Locate the cell with the specified text and output its (x, y) center coordinate. 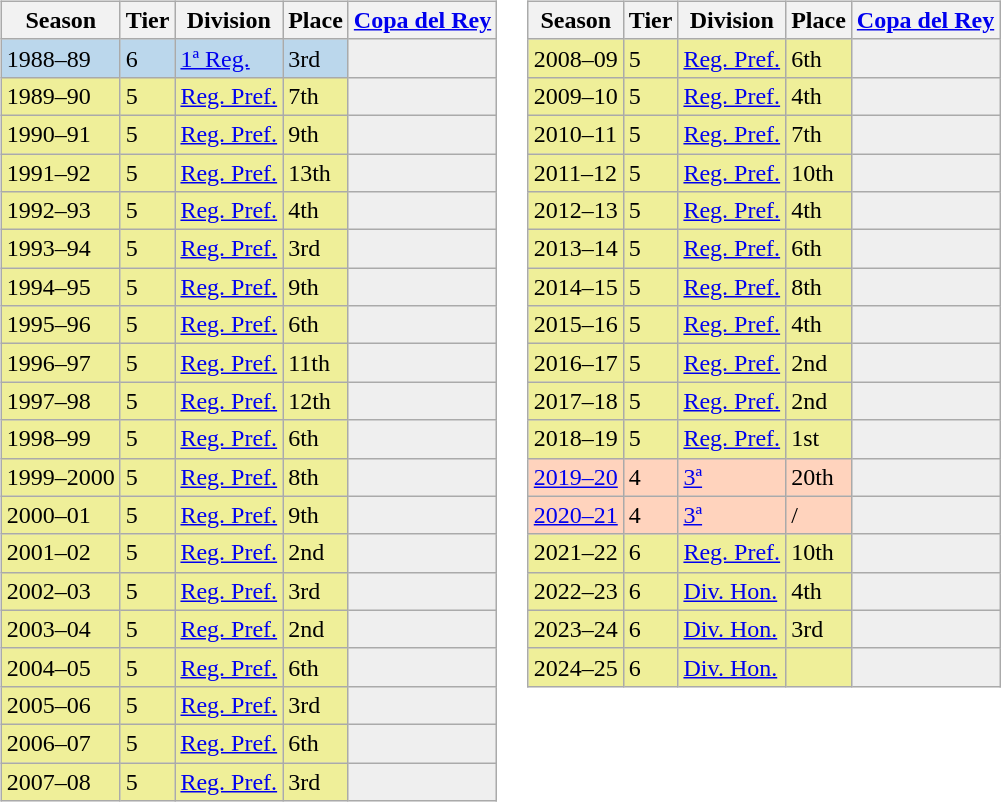
1995–96 (60, 325)
13th (316, 173)
2021–22 (576, 553)
2017–18 (576, 401)
2007–08 (60, 781)
2011–12 (576, 173)
12th (316, 401)
2004–05 (60, 667)
1992–93 (60, 211)
2000–01 (60, 515)
2006–07 (60, 743)
2018–19 (576, 439)
11th (316, 363)
2001–02 (60, 553)
1999–2000 (60, 477)
2022–23 (576, 591)
1997–98 (60, 401)
2024–25 (576, 667)
2014–15 (576, 287)
2023–24 (576, 629)
20th (819, 477)
1998–99 (60, 439)
2012–13 (576, 211)
1994–95 (60, 287)
1993–94 (60, 249)
2015–16 (576, 325)
2016–17 (576, 363)
1st (819, 439)
2002–03 (60, 591)
2020–21 (576, 515)
1991–92 (60, 173)
2005–06 (60, 705)
1988–89 (60, 58)
2019–20 (576, 477)
2003–04 (60, 629)
2010–11 (576, 134)
/ (819, 515)
1996–97 (60, 363)
1ª Reg. (229, 58)
1990–91 (60, 134)
2009–10 (576, 96)
1989–90 (60, 96)
2008–09 (576, 58)
2013–14 (576, 249)
